Find where the given text appears and provide that cell's center as (X, Y) coordinate. 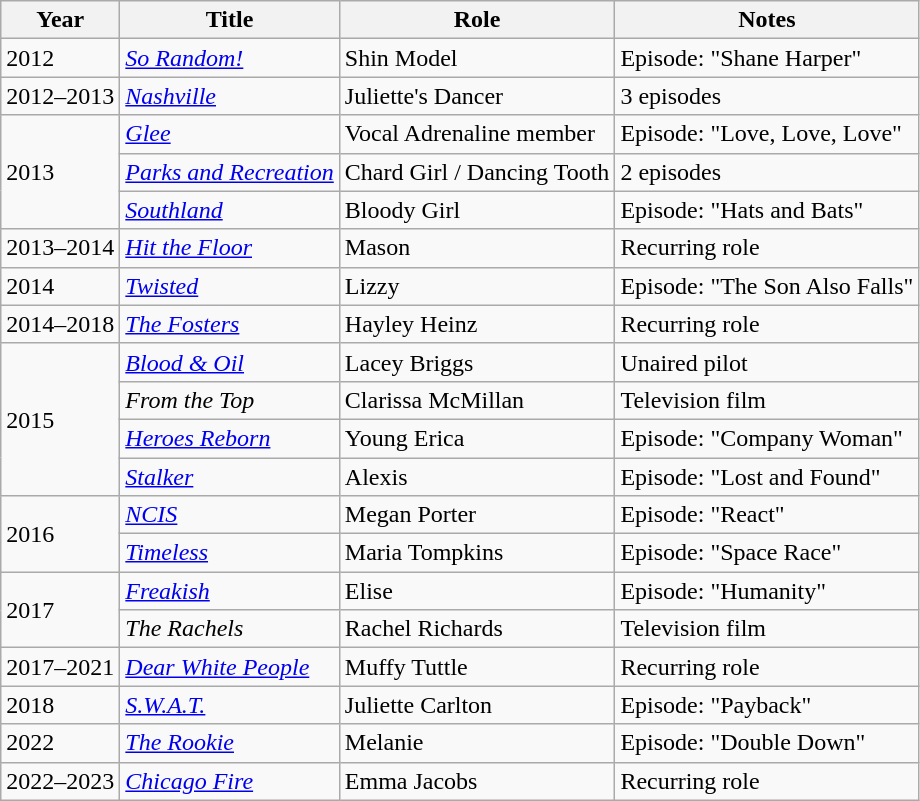
2012–2013 (60, 96)
2018 (60, 705)
2017–2021 (60, 667)
Episode: "Payback" (767, 705)
Emma Jacobs (477, 781)
Chicago Fire (230, 781)
Notes (767, 20)
Clarissa McMillan (477, 400)
Role (477, 20)
2014–2018 (60, 324)
2013 (60, 172)
Year (60, 20)
So Random! (230, 58)
Muffy Tuttle (477, 667)
Alexis (477, 477)
The Fosters (230, 324)
2012 (60, 58)
Episode: "Hats and Bats" (767, 210)
Episode: "Company Woman" (767, 438)
2022–2023 (60, 781)
From the Top (230, 400)
Chard Girl / Dancing Tooth (477, 172)
Nashville (230, 96)
Hayley Heinz (477, 324)
3 episodes (767, 96)
Episode: "Humanity" (767, 591)
Megan Porter (477, 515)
Heroes Reborn (230, 438)
Elise (477, 591)
Freakish (230, 591)
Episode: "The Son Also Falls" (767, 286)
2017 (60, 610)
Timeless (230, 553)
NCIS (230, 515)
Bloody Girl (477, 210)
2014 (60, 286)
Juliette's Dancer (477, 96)
2013–2014 (60, 248)
Parks and Recreation (230, 172)
Title (230, 20)
Stalker (230, 477)
The Rachels (230, 629)
Shin Model (477, 58)
Twisted (230, 286)
Juliette Carlton (477, 705)
Episode: "Shane Harper" (767, 58)
Episode: "Space Race" (767, 553)
Blood & Oil (230, 362)
Maria Tompkins (477, 553)
2 episodes (767, 172)
Rachel Richards (477, 629)
The Rookie (230, 743)
Unaired pilot (767, 362)
S.W.A.T. (230, 705)
Lacey Briggs (477, 362)
Hit the Floor (230, 248)
Mason (477, 248)
Dear White People (230, 667)
Lizzy (477, 286)
2022 (60, 743)
Episode: "Lost and Found" (767, 477)
Southland (230, 210)
Episode: "Love, Love, Love" (767, 134)
Episode: "React" (767, 515)
Episode: "Double Down" (767, 743)
Glee (230, 134)
Vocal Adrenaline member (477, 134)
2015 (60, 419)
Melanie (477, 743)
Young Erica (477, 438)
2016 (60, 534)
